Return (x, y) of the center of cell containing provided text 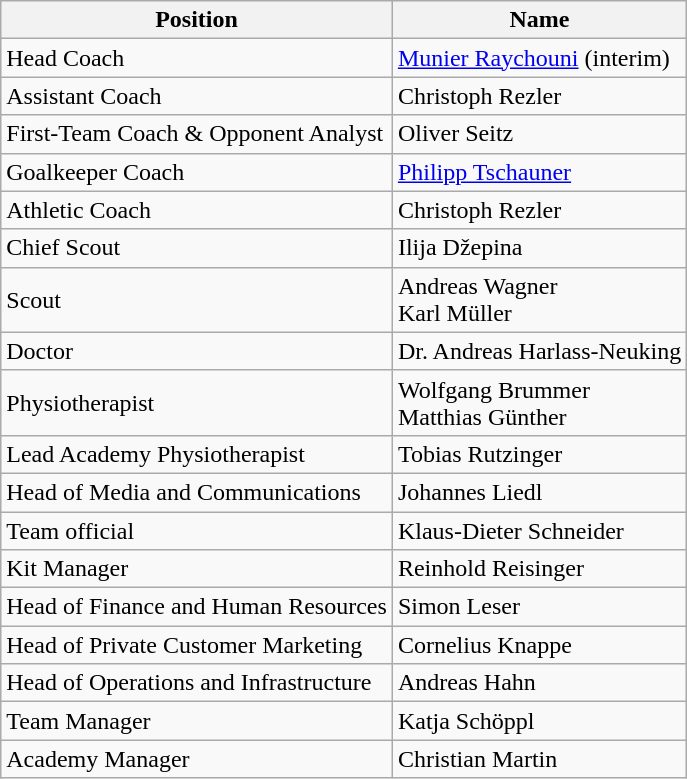
Position (197, 20)
Academy Manager (197, 759)
Head Coach (197, 58)
Oliver Seitz (539, 134)
Reinhold Reisinger (539, 569)
Team Manager (197, 721)
Johannes Liedl (539, 492)
First-Team Coach & Opponent Analyst (197, 134)
Kit Manager (197, 569)
Ilija Džepina (539, 248)
Head of Private Customer Marketing (197, 645)
Head of Media and Communications (197, 492)
Christian Martin (539, 759)
Head of Finance and Human Resources (197, 607)
Athletic Coach (197, 210)
Cornelius Knappe (539, 645)
Physiotherapist (197, 402)
Dr. Andreas Harlass-Neuking (539, 351)
Chief Scout (197, 248)
Lead Academy Physiotherapist (197, 454)
Name (539, 20)
Team official (197, 531)
Andreas Wagner Karl Müller (539, 300)
Scout (197, 300)
Goalkeeper Coach (197, 172)
Klaus-Dieter Schneider (539, 531)
Wolfgang Brummer Matthias Günther (539, 402)
Katja Schöppl (539, 721)
Doctor (197, 351)
Andreas Hahn (539, 683)
Tobias Rutzinger (539, 454)
Philipp Tschauner (539, 172)
Head of Operations and Infrastructure (197, 683)
Simon Leser (539, 607)
Assistant Coach (197, 96)
Munier Raychouni (interim) (539, 58)
